Locate the cell with the specified text and output its (x, y) center coordinate. 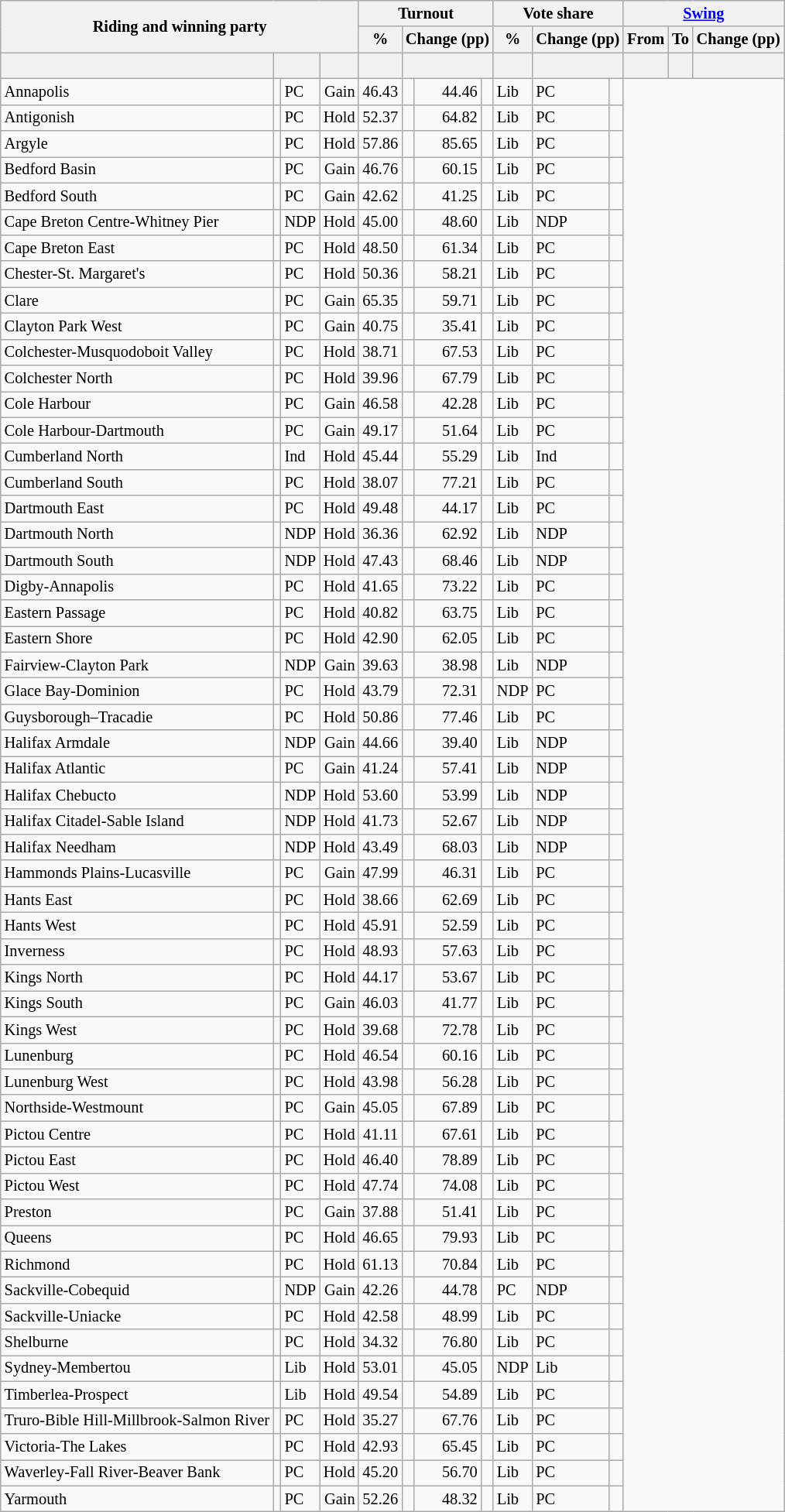
54.89 (447, 1394)
Vote share (558, 13)
52.59 (447, 925)
49.48 (380, 509)
56.28 (447, 1082)
62.92 (447, 534)
34.32 (380, 1342)
48.60 (447, 222)
Sydney-Membertou (137, 1368)
51.64 (447, 430)
Turnout (426, 13)
Shelburne (137, 1342)
41.73 (380, 821)
46.03 (380, 1003)
68.46 (447, 561)
36.36 (380, 534)
Halifax Atlantic (137, 769)
Riding and winning party (180, 26)
Sackville-Uniacke (137, 1316)
46.40 (380, 1160)
Kings West (137, 1030)
45.91 (380, 925)
53.60 (380, 795)
49.54 (380, 1394)
From (646, 39)
Pictou East (137, 1160)
Bedford South (137, 196)
59.71 (447, 300)
65.35 (380, 300)
38.98 (447, 665)
Cole Harbour-Dartmouth (137, 430)
37.88 (380, 1212)
Cape Breton East (137, 248)
41.25 (447, 196)
38.71 (380, 352)
Dartmouth South (137, 561)
42.90 (380, 639)
74.08 (447, 1186)
Swing (703, 13)
72.31 (447, 691)
85.65 (447, 144)
Pictou Centre (137, 1134)
Dartmouth North (137, 534)
52.67 (447, 821)
Hants East (137, 900)
44.66 (380, 743)
Pictou West (137, 1186)
45.00 (380, 222)
72.78 (447, 1030)
39.40 (447, 743)
48.32 (447, 1499)
Clayton Park West (137, 326)
67.89 (447, 1108)
40.82 (380, 612)
Cole Harbour (137, 404)
44.46 (447, 91)
52.26 (380, 1499)
Preston (137, 1212)
39.96 (380, 379)
Hants West (137, 925)
Annapolis (137, 91)
To (680, 39)
Argyle (137, 144)
45.44 (380, 456)
58.21 (447, 274)
68.03 (447, 847)
Yarmouth (137, 1499)
Dartmouth East (137, 509)
Inverness (137, 951)
Queens (137, 1238)
60.16 (447, 1056)
Halifax Armdale (137, 743)
77.21 (447, 482)
Eastern Shore (137, 639)
62.69 (447, 900)
47.43 (380, 561)
38.07 (380, 482)
46.58 (380, 404)
43.49 (380, 847)
39.63 (380, 665)
67.76 (447, 1421)
Halifax Needham (137, 847)
35.41 (447, 326)
53.67 (447, 978)
Truro-Bible Hill-Millbrook-Salmon River (137, 1421)
57.41 (447, 769)
Eastern Passage (137, 612)
67.79 (447, 379)
39.68 (380, 1030)
Guysborough–Tracadie (137, 717)
Halifax Citadel-Sable Island (137, 821)
50.36 (380, 274)
70.84 (447, 1264)
Fairview-Clayton Park (137, 665)
62.05 (447, 639)
46.43 (380, 91)
40.75 (380, 326)
57.63 (447, 951)
53.99 (447, 795)
55.29 (447, 456)
48.50 (380, 248)
Chester-St. Margaret's (137, 274)
Digby-Annapolis (137, 587)
42.62 (380, 196)
51.41 (447, 1212)
42.93 (380, 1446)
63.75 (447, 612)
Kings North (137, 978)
49.17 (380, 430)
48.99 (447, 1316)
43.98 (380, 1082)
41.77 (447, 1003)
Cumberland South (137, 482)
Northside-Westmount (137, 1108)
Cape Breton Centre-Whitney Pier (137, 222)
46.54 (380, 1056)
61.13 (380, 1264)
46.31 (447, 873)
Colchester-Musquodoboit Valley (137, 352)
Victoria-The Lakes (137, 1446)
Bedford Basin (137, 170)
48.93 (380, 951)
76.80 (447, 1342)
Colchester North (137, 379)
73.22 (447, 587)
41.24 (380, 769)
Waverley-Fall River-Beaver Bank (137, 1473)
Clare (137, 300)
67.53 (447, 352)
Richmond (137, 1264)
41.11 (380, 1134)
Glace Bay-Dominion (137, 691)
41.65 (380, 587)
46.65 (380, 1238)
53.01 (380, 1368)
Halifax Chebucto (137, 795)
Lunenburg West (137, 1082)
44.78 (447, 1291)
47.74 (380, 1186)
60.15 (447, 170)
64.82 (447, 118)
35.27 (380, 1421)
42.58 (380, 1316)
61.34 (447, 248)
77.46 (447, 717)
47.99 (380, 873)
Cumberland North (137, 456)
Kings South (137, 1003)
Antigonish (137, 118)
50.86 (380, 717)
Lunenburg (137, 1056)
46.76 (380, 170)
79.93 (447, 1238)
57.86 (380, 144)
43.79 (380, 691)
42.26 (380, 1291)
Hammonds Plains-Lucasville (137, 873)
45.20 (380, 1473)
52.37 (380, 118)
67.61 (447, 1134)
65.45 (447, 1446)
Sackville-Cobequid (137, 1291)
78.89 (447, 1160)
42.28 (447, 404)
38.66 (380, 900)
56.70 (447, 1473)
Timberlea-Prospect (137, 1394)
